Identify which cell holds the provided text, then report its [x, y] central coordinate. 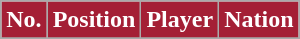
Nation [259, 20]
Position [94, 20]
Player [180, 20]
No. [24, 20]
